Scan for the cell matching the given text and deliver its [x, y] coordinate at center. 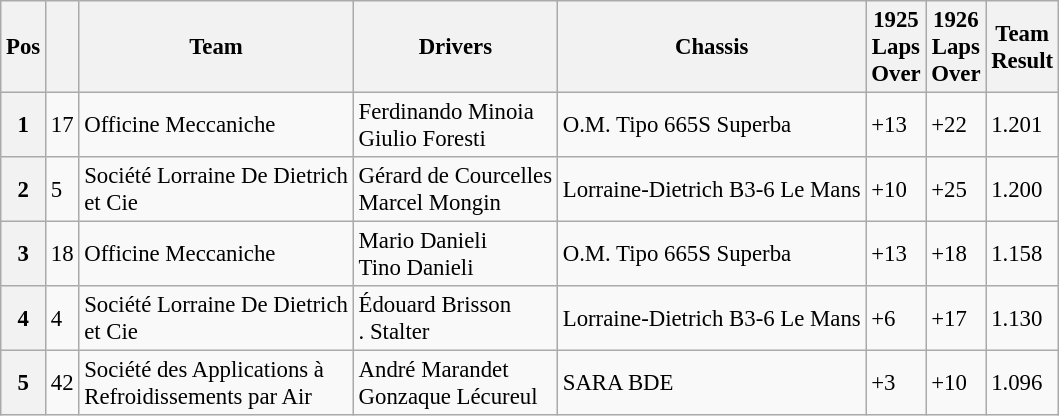
1.130 [1022, 318]
Chassis [712, 47]
1926LapsOver [956, 47]
1.158 [1022, 254]
Team [216, 47]
Gérard de Courcelles Marcel Mongin [455, 190]
+25 [956, 190]
3 [24, 254]
+17 [956, 318]
1.201 [1022, 126]
18 [62, 254]
SARA BDE [712, 384]
Édouard Brisson . Stalter [455, 318]
Mario Danieli Tino Danieli [455, 254]
Société des Applications àRefroidissements par Air [216, 384]
+6 [896, 318]
TeamResult [1022, 47]
1.200 [1022, 190]
1 [24, 126]
1925LapsOver [896, 47]
17 [62, 126]
2 [24, 190]
+22 [956, 126]
André Marandet Gonzaque Lécureul [455, 384]
42 [62, 384]
Pos [24, 47]
+18 [956, 254]
1.096 [1022, 384]
Ferdinando Minoia Giulio Foresti [455, 126]
Drivers [455, 47]
+3 [896, 384]
